Output the (x, y) coordinate of the center of the cell containing the given text.  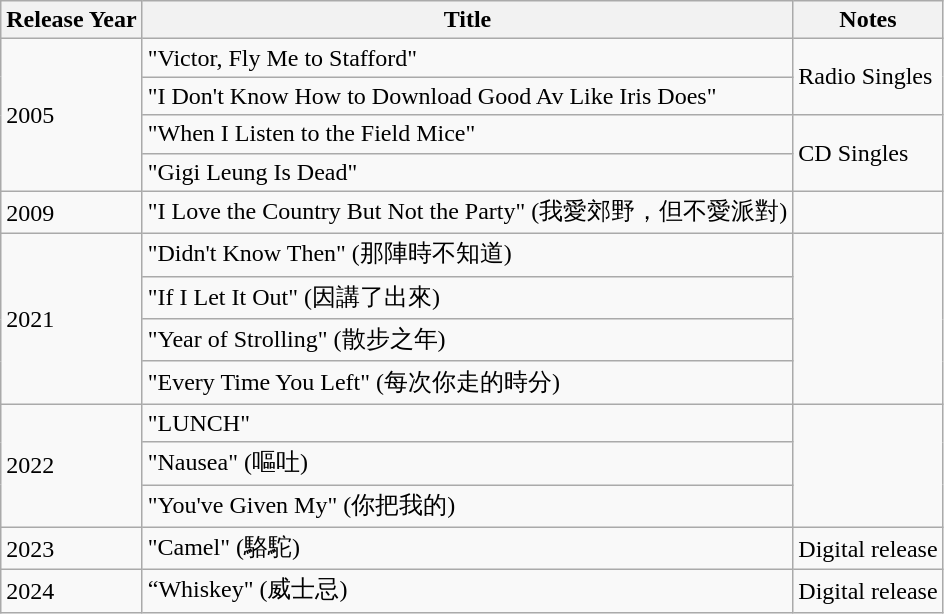
"Camel" (駱駝) (468, 548)
Release Year (72, 20)
"I Love the Country But Not the Party" (我愛郊野，但不愛派對) (468, 212)
"Didn't Know Then" (那陣時不知道) (468, 256)
"Every Time You Left" (每次你走的時分) (468, 382)
"If I Let It Out" (因講了出來) (468, 298)
2021 (72, 319)
2023 (72, 548)
"Year of Strolling" (散步之年) (468, 340)
"When I Listen to the Field Mice" (468, 134)
2024 (72, 592)
"I Don't Know How to Download Good Av Like Iris Does" (468, 96)
2022 (72, 466)
Title (468, 20)
"Nausea" (嘔吐) (468, 464)
Notes (868, 20)
Radio Singles (868, 77)
CD Singles (868, 153)
2005 (72, 115)
“Whiskey" (威士忌) (468, 592)
2009 (72, 212)
"Victor, Fly Me to Stafford" (468, 58)
"Gigi Leung Is Dead" (468, 172)
"LUNCH" (468, 423)
"You've Given My" (你把我的) (468, 506)
